From the cell containing the given text, extract its center point as (X, Y) coordinate. 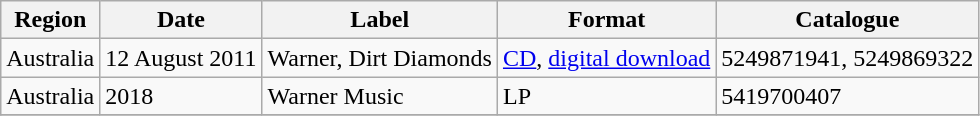
Date (181, 20)
Warner, Dirt Diamonds (380, 58)
2018 (181, 96)
Format (606, 20)
LP (606, 96)
5249871941, 5249869322 (848, 58)
12 August 2011 (181, 58)
Region (50, 20)
Warner Music (380, 96)
CD, digital download (606, 58)
5419700407 (848, 96)
Catalogue (848, 20)
Label (380, 20)
